Locate the cell with the specified text and output its (x, y) center coordinate. 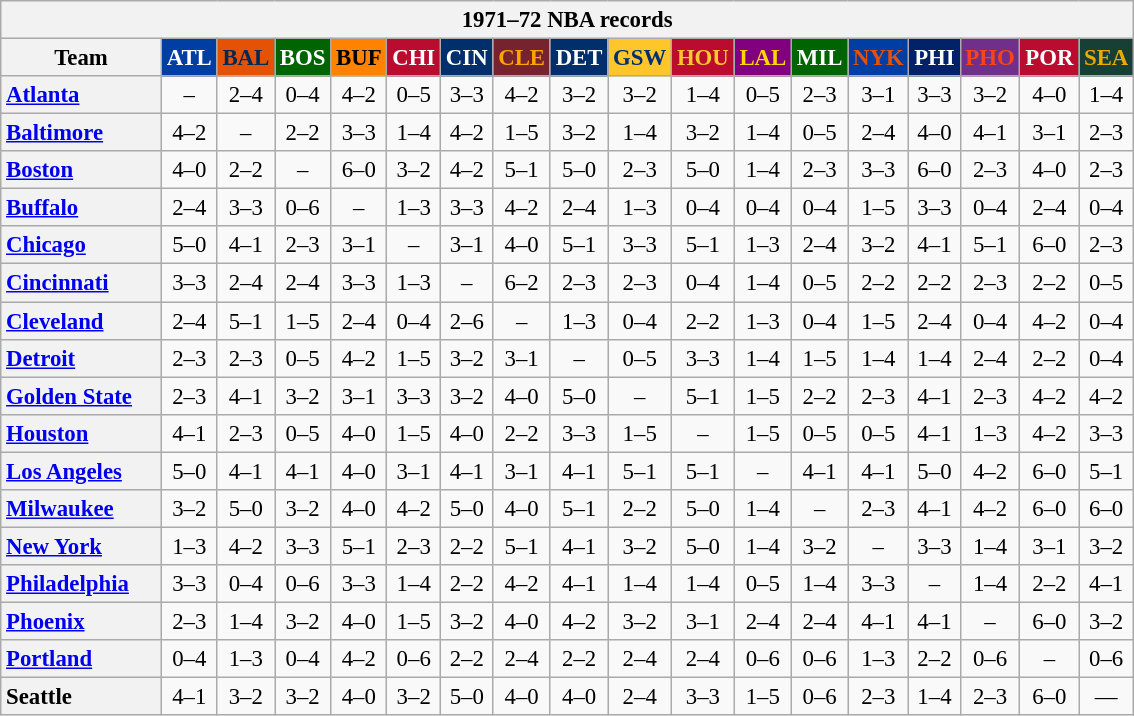
Atlanta (82, 95)
Philadelphia (82, 584)
Baltimore (82, 133)
CLE (522, 58)
GSW (640, 58)
Golden State (82, 396)
HOU (704, 58)
1971–72 NBA records (568, 20)
Phoenix (82, 621)
BUF (359, 58)
Detroit (82, 358)
MIL (820, 58)
Team (82, 58)
POR (1050, 58)
BAL (246, 58)
Seattle (82, 697)
Chicago (82, 245)
Milwaukee (82, 509)
NYK (878, 58)
PHI (934, 58)
— (1106, 697)
6–2 (522, 283)
CHI (414, 58)
Boston (82, 170)
BOS (303, 58)
Buffalo (82, 208)
New York (82, 546)
Cincinnati (82, 283)
Los Angeles (82, 471)
DET (578, 58)
CIN (467, 58)
LAL (762, 58)
Portland (82, 659)
SEA (1106, 58)
ATL (189, 58)
Houston (82, 433)
2–6 (467, 321)
Cleveland (82, 321)
PHO (990, 58)
